Extract the (x, y) coordinate from the center of the cell holding the provided text.  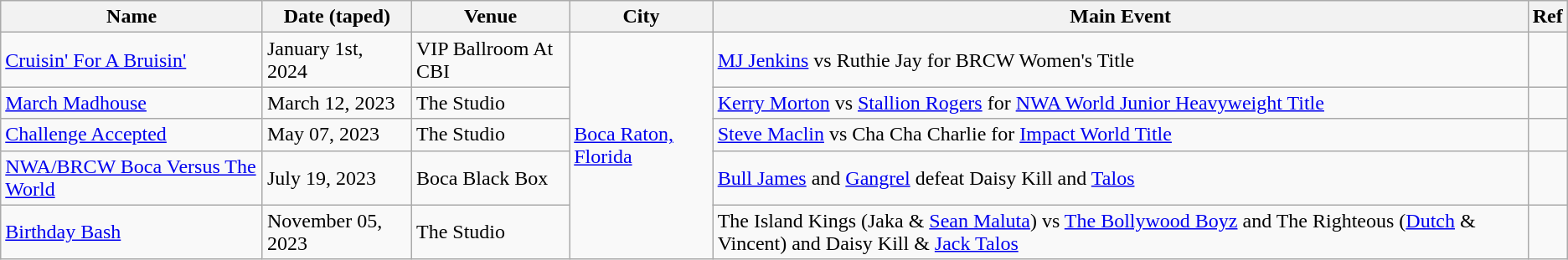
January 1st, 2024 (337, 60)
Kerry Morton vs Stallion Rogers for NWA World Junior Heavyweight Title (1121, 103)
May 07, 2023 (337, 135)
March 12, 2023 (337, 103)
Bull James and Gangrel defeat Daisy Kill and Talos (1121, 177)
The Island Kings (Jaka & Sean Maluta) vs The Bollywood Boyz and The Righteous (Dutch & Vincent) and Daisy Kill & Jack Talos (1121, 232)
City (642, 17)
Boca Black Box (490, 177)
November 05, 2023 (337, 232)
MJ Jenkins vs Ruthie Jay for BRCW Women's Title (1121, 60)
Cruisin' For A Bruisin' (132, 60)
Birthday Bash (132, 232)
Name (132, 17)
Ref (1548, 17)
Steve Maclin vs Cha Cha Charlie for Impact World Title (1121, 135)
March Madhouse (132, 103)
VIP Ballroom At CBI (490, 60)
Main Event (1121, 17)
Challenge Accepted (132, 135)
July 19, 2023 (337, 177)
NWA/BRCW Boca Versus The World (132, 177)
Date (taped) (337, 17)
Boca Raton, Florida (642, 145)
Venue (490, 17)
